Identify which cell holds the provided text, then report its (X, Y) central coordinate. 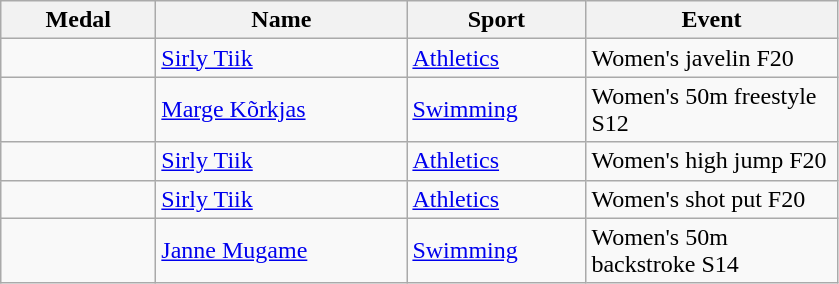
Sport (496, 20)
Women's javelin F20 (712, 58)
Name (282, 20)
Women's shot put F20 (712, 199)
Medal (78, 20)
Women's 50m backstroke S14 (712, 250)
Women's 50m freestyle S12 (712, 110)
Event (712, 20)
Marge Kõrkjas (282, 110)
Women's high jump F20 (712, 161)
Janne Mugame (282, 250)
